Return (x, y) of the center of cell containing provided text 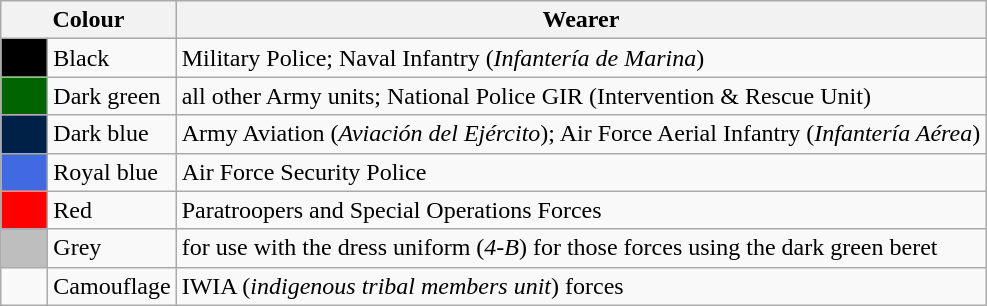
Military Police; Naval Infantry (Infantería de Marina) (581, 58)
Dark blue (112, 134)
Red (112, 210)
Colour (88, 20)
all other Army units; National Police GIR (Intervention & Rescue Unit) (581, 96)
for use with the dress uniform (4-B) for those forces using the dark green beret (581, 248)
Paratroopers and Special Operations Forces (581, 210)
Dark green (112, 96)
Air Force Security Police (581, 172)
Royal blue (112, 172)
Camouflage (112, 286)
Wearer (581, 20)
IWIA (indigenous tribal members unit) forces (581, 286)
Grey (112, 248)
Army Aviation (Aviación del Ejército); Air Force Aerial Infantry (Infantería Aérea) (581, 134)
Black (112, 58)
